Pinpoint the cell where the given text exists, returning its [X, Y] midpoint coordinate. 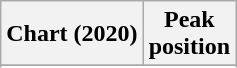
Chart (2020) [72, 34]
Peakposition [189, 34]
